Identify which cell holds the provided text, then report its [x, y] central coordinate. 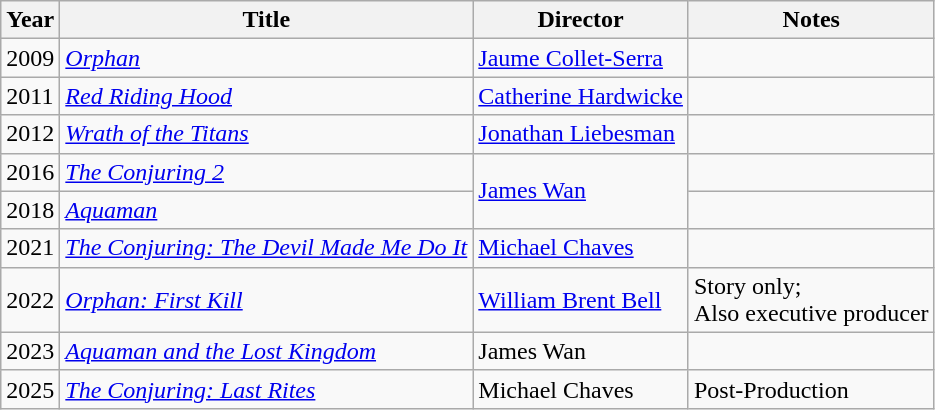
Orphan [266, 58]
The Conjuring: Last Rites [266, 389]
Notes [811, 20]
2023 [30, 351]
William Brent Bell [581, 300]
Aquaman and the Lost Kingdom [266, 351]
2025 [30, 389]
Jonathan Liebesman [581, 134]
Story only;Also executive producer [811, 300]
The Conjuring: The Devil Made Me Do It [266, 248]
2022 [30, 300]
2011 [30, 96]
Catherine Hardwicke [581, 96]
2018 [30, 210]
2021 [30, 248]
The Conjuring 2 [266, 172]
Year [30, 20]
2009 [30, 58]
Title [266, 20]
Aquaman [266, 210]
2016 [30, 172]
2012 [30, 134]
Red Riding Hood [266, 96]
Director [581, 20]
Orphan: First Kill [266, 300]
Post-Production [811, 389]
Wrath of the Titans [266, 134]
Jaume Collet-Serra [581, 58]
